Search for the cell housing the specified text and yield its (X, Y) center coordinate. 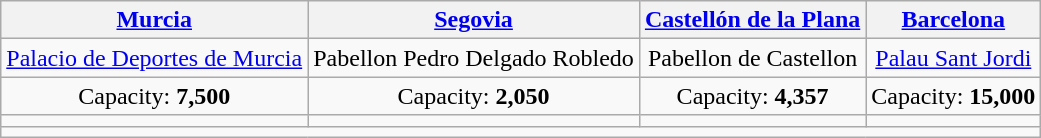
Castellón de la Plana (752, 20)
Murcia (154, 20)
Capacity: 4,357 (752, 96)
Palau Sant Jordi (954, 58)
Capacity: 15,000 (954, 96)
Capacity: 2,050 (474, 96)
Palacio de Deportes de Murcia (154, 58)
Pabellon Pedro Delgado Robledo (474, 58)
Barcelona (954, 20)
Capacity: 7,500 (154, 96)
Pabellon de Castellon (752, 58)
Segovia (474, 20)
